From the cell containing the given text, extract its center point as (x, y) coordinate. 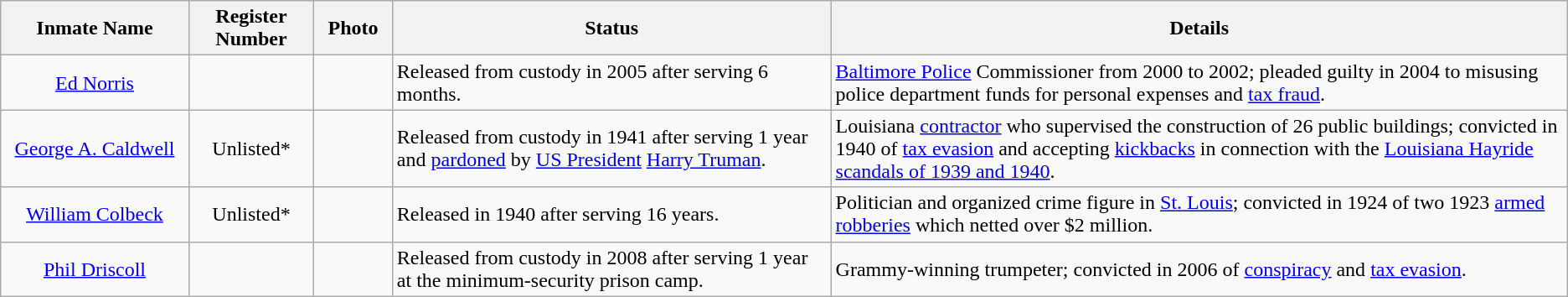
Baltimore Police Commissioner from 2000 to 2002; pleaded guilty in 2004 to misusing police department funds for personal expenses and tax fraud. (1199, 82)
Politician and organized crime figure in St. Louis; convicted in 1924 of two 1923 armed robberies which netted over $2 million. (1199, 215)
Register Number (251, 29)
Photo (353, 29)
Status (611, 29)
Details (1199, 29)
Released from custody in 1941 after serving 1 year and pardoned by US President Harry Truman. (611, 148)
Released in 1940 after serving 16 years. (611, 215)
Released from custody in 2008 after serving 1 year at the minimum-security prison camp. (611, 268)
Phil Driscoll (95, 268)
William Colbeck (95, 215)
George A. Caldwell (95, 148)
Ed Norris (95, 82)
Inmate Name (95, 29)
Released from custody in 2005 after serving 6 months. (611, 82)
Grammy-winning trumpeter; convicted in 2006 of conspiracy and tax evasion. (1199, 268)
